Return the (X, Y) coordinate for the center point of the cell that contains the specified text.  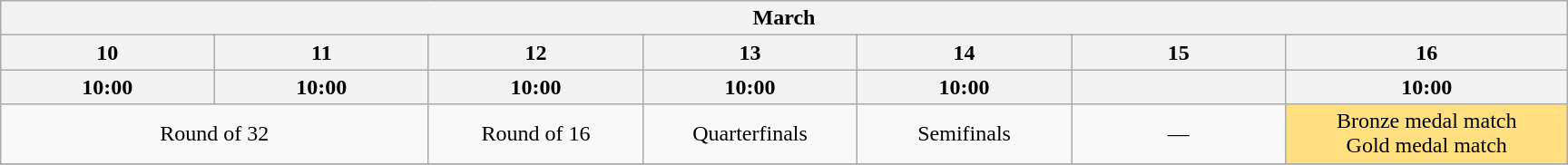
Bronze medal matchGold medal match (1426, 134)
12 (535, 53)
— (1179, 134)
14 (965, 53)
10 (107, 53)
11 (321, 53)
16 (1426, 53)
Semifinals (965, 134)
13 (750, 53)
Quarterfinals (750, 134)
15 (1179, 53)
March (784, 18)
Round of 16 (535, 134)
Round of 32 (214, 134)
